Scan for the cell matching the given text and deliver its (x, y) coordinate at center. 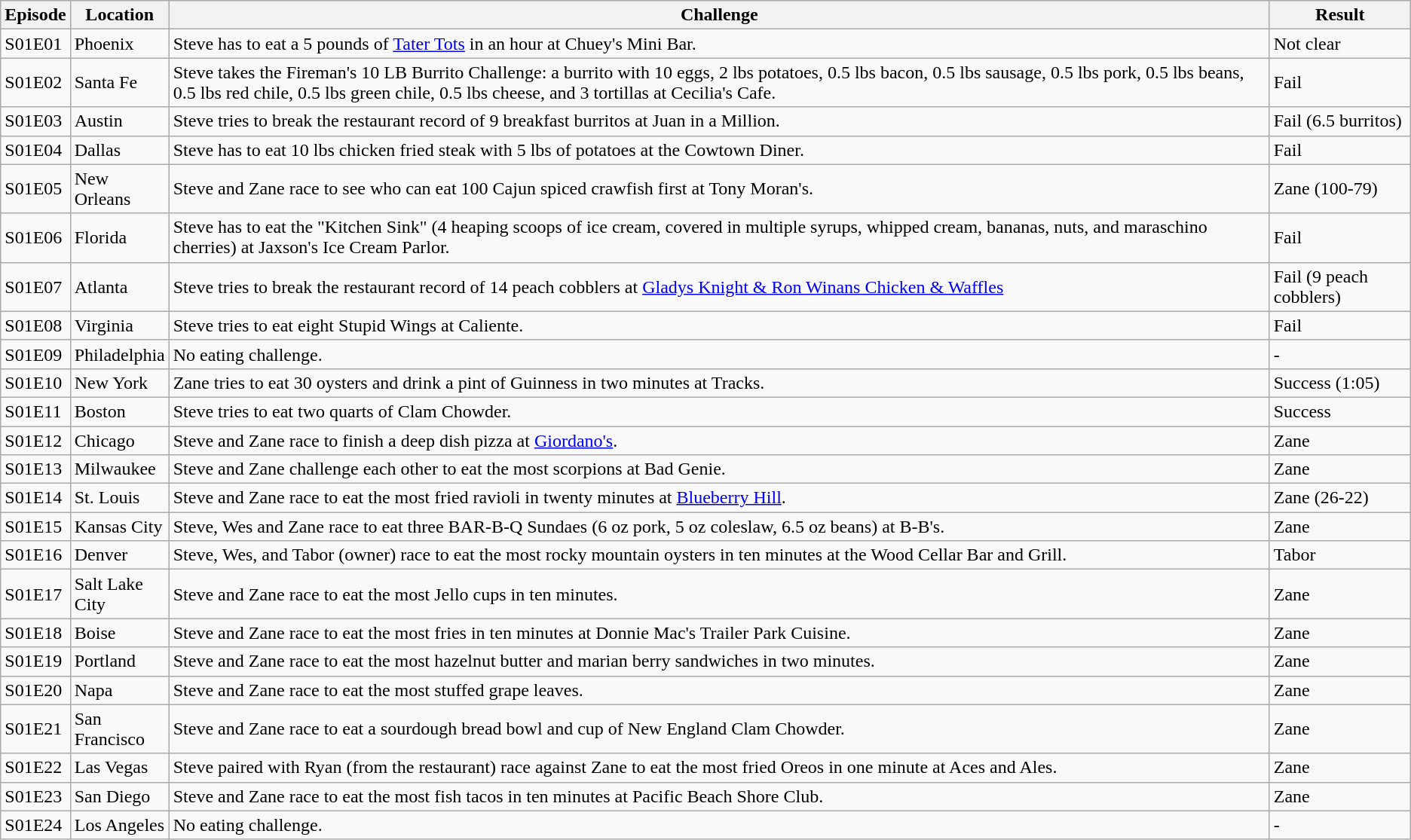
S01E01 (35, 44)
S01E15 (35, 527)
Episode (35, 15)
Chicago (119, 441)
Not clear (1340, 44)
Salt Lake City (119, 594)
Steve and Zane race to finish a deep dish pizza at Giordano's. (719, 441)
Steve and Zane race to eat a sourdough bread bowl and cup of New England Clam Chowder. (719, 729)
Steve tries to break the restaurant record of 14 peach cobblers at Gladys Knight & Ron Winans Chicken & Waffles (719, 286)
Success (1:05) (1340, 383)
Steve and Zane race to eat the most stuffed grape leaves. (719, 690)
Kansas City (119, 527)
Milwaukee (119, 469)
Steve, Wes, and Tabor (owner) race to eat the most rocky mountain oysters in ten minutes at the Wood Cellar Bar and Grill. (719, 555)
Denver (119, 555)
Challenge (719, 15)
Austin (119, 121)
Portland (119, 661)
Result (1340, 15)
Zane (26-22) (1340, 498)
S01E05 (35, 188)
S01E04 (35, 150)
S01E07 (35, 286)
Boston (119, 411)
Zane (100-79) (1340, 188)
Steve and Zane challenge each other to eat the most scorpions at Bad Genie. (719, 469)
Steve tries to break the restaurant record of 9 breakfast burritos at Juan in a Million. (719, 121)
Steve has to eat 10 lbs chicken fried steak with 5 lbs of potatoes at the Cowtown Diner. (719, 150)
S01E22 (35, 768)
Virginia (119, 325)
Boise (119, 633)
Steve and Zane race to eat the most fish tacos in ten minutes at Pacific Beach Shore Club. (719, 796)
S01E21 (35, 729)
Steve and Zane race to eat the most Jello cups in ten minutes. (719, 594)
S01E06 (35, 238)
Success (1340, 411)
New York (119, 383)
Steve and Zane race to see who can eat 100 Cajun spiced crawfish first at Tony Moran's. (719, 188)
New Orleans (119, 188)
S01E16 (35, 555)
Napa (119, 690)
S01E09 (35, 354)
S01E14 (35, 498)
Steve tries to eat eight Stupid Wings at Caliente. (719, 325)
Steve has to eat a 5 pounds of Tater Tots in an hour at Chuey's Mini Bar. (719, 44)
Steve tries to eat two quarts of Clam Chowder. (719, 411)
Zane tries to eat 30 oysters and drink a pint of Guinness in two minutes at Tracks. (719, 383)
Location (119, 15)
S01E17 (35, 594)
Philadelphia (119, 354)
Las Vegas (119, 768)
Phoenix (119, 44)
S01E10 (35, 383)
Steve, Wes and Zane race to eat three BAR-B-Q Sundaes (6 oz pork, 5 oz coleslaw, 6.5 oz beans) at B-B's. (719, 527)
Dallas (119, 150)
Fail (6.5 burritos) (1340, 121)
Steve and Zane race to eat the most fried ravioli in twenty minutes at Blueberry Hill. (719, 498)
Steve paired with Ryan (from the restaurant) race against Zane to eat the most fried Oreos in one minute at Aces and Ales. (719, 768)
Florida (119, 238)
S01E20 (35, 690)
S01E18 (35, 633)
Atlanta (119, 286)
S01E12 (35, 441)
S01E02 (35, 83)
S01E03 (35, 121)
Santa Fe (119, 83)
St. Louis (119, 498)
Steve and Zane race to eat the most fries in ten minutes at Donnie Mac's Trailer Park Cuisine. (719, 633)
S01E08 (35, 325)
S01E24 (35, 825)
S01E11 (35, 411)
Steve and Zane race to eat the most hazelnut butter and marian berry sandwiches in two minutes. (719, 661)
Tabor (1340, 555)
San Diego (119, 796)
Fail (9 peach cobblers) (1340, 286)
S01E13 (35, 469)
San Francisco (119, 729)
S01E23 (35, 796)
Los Angeles (119, 825)
S01E19 (35, 661)
